Extract the [x, y] coordinate from the center of the cell holding the provided text.  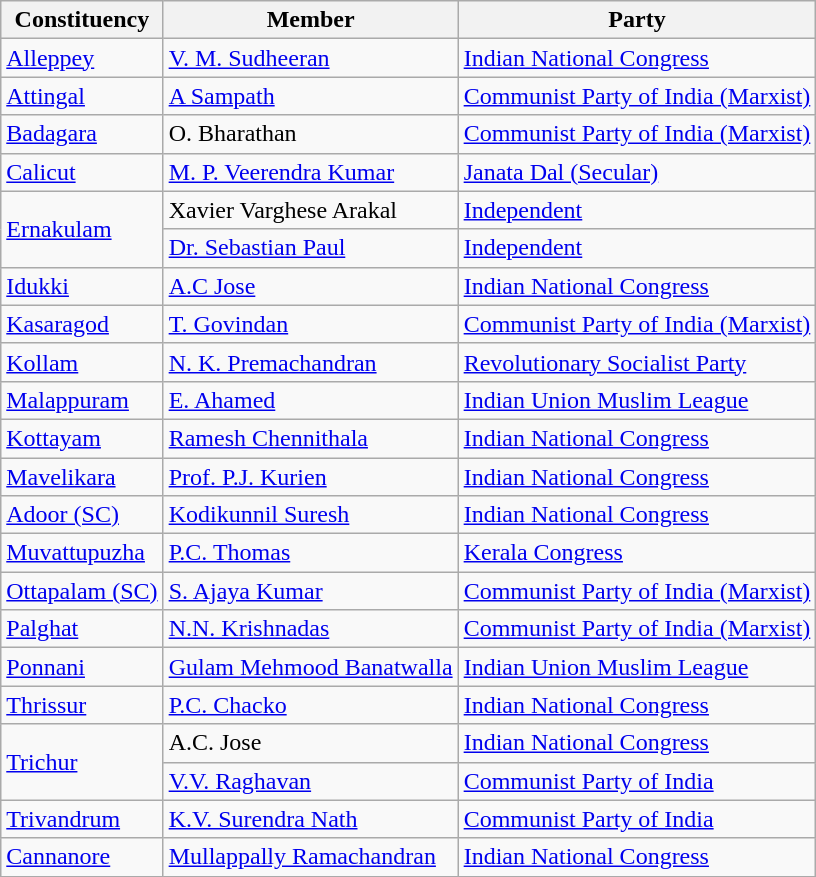
P.C. Thomas [310, 553]
M. P. Veerendra Kumar [310, 172]
P.C. Chacko [310, 705]
E. Ahamed [310, 400]
Revolutionary Socialist Party [637, 362]
Ernakulam [82, 229]
Ottapalam (SC) [82, 591]
Kollam [82, 362]
Badagara [82, 134]
Mavelikara [82, 477]
N.N. Krishnadas [310, 629]
O. Bharathan [310, 134]
Kerala Congress [637, 553]
Ponnani [82, 667]
N. K. Premachandran [310, 362]
V. M. Sudheeran [310, 58]
Adoor (SC) [82, 515]
T. Govindan [310, 324]
Palghat [82, 629]
Gulam Mehmood Banatwalla [310, 667]
Trichur [82, 762]
Attingal [82, 96]
Mullappally Ramachandran [310, 857]
V.V. Raghavan [310, 781]
Idukki [82, 286]
Thrissur [82, 705]
Muvattupuzha [82, 553]
Kottayam [82, 438]
Party [637, 20]
Kasaragod [82, 324]
Xavier Varghese Arakal [310, 210]
Constituency [82, 20]
A.C. Jose [310, 743]
K.V. Surendra Nath [310, 819]
Trivandrum [82, 819]
Ramesh Chennithala [310, 438]
Calicut [82, 172]
Alleppey [82, 58]
Dr. Sebastian Paul [310, 248]
Cannanore [82, 857]
Prof. P.J. Kurien [310, 477]
Member [310, 20]
Malappuram [82, 400]
S. Ajaya Kumar [310, 591]
A Sampath [310, 96]
A.C Jose [310, 286]
Janata Dal (Secular) [637, 172]
Kodikunnil Suresh [310, 515]
